Identify which cell holds the provided text, then report its [x, y] central coordinate. 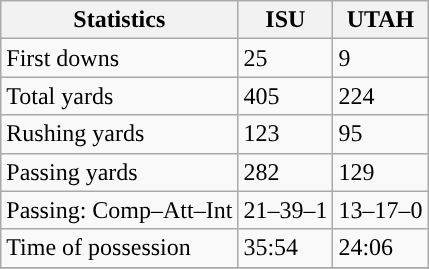
129 [380, 172]
35:54 [286, 248]
ISU [286, 20]
Passing yards [120, 172]
123 [286, 134]
First downs [120, 58]
405 [286, 96]
Statistics [120, 20]
24:06 [380, 248]
Total yards [120, 96]
95 [380, 134]
9 [380, 58]
282 [286, 172]
224 [380, 96]
25 [286, 58]
Passing: Comp–Att–Int [120, 210]
21–39–1 [286, 210]
13–17–0 [380, 210]
UTAH [380, 20]
Rushing yards [120, 134]
Time of possession [120, 248]
